Find where the given text appears and provide that cell's center as (X, Y) coordinate. 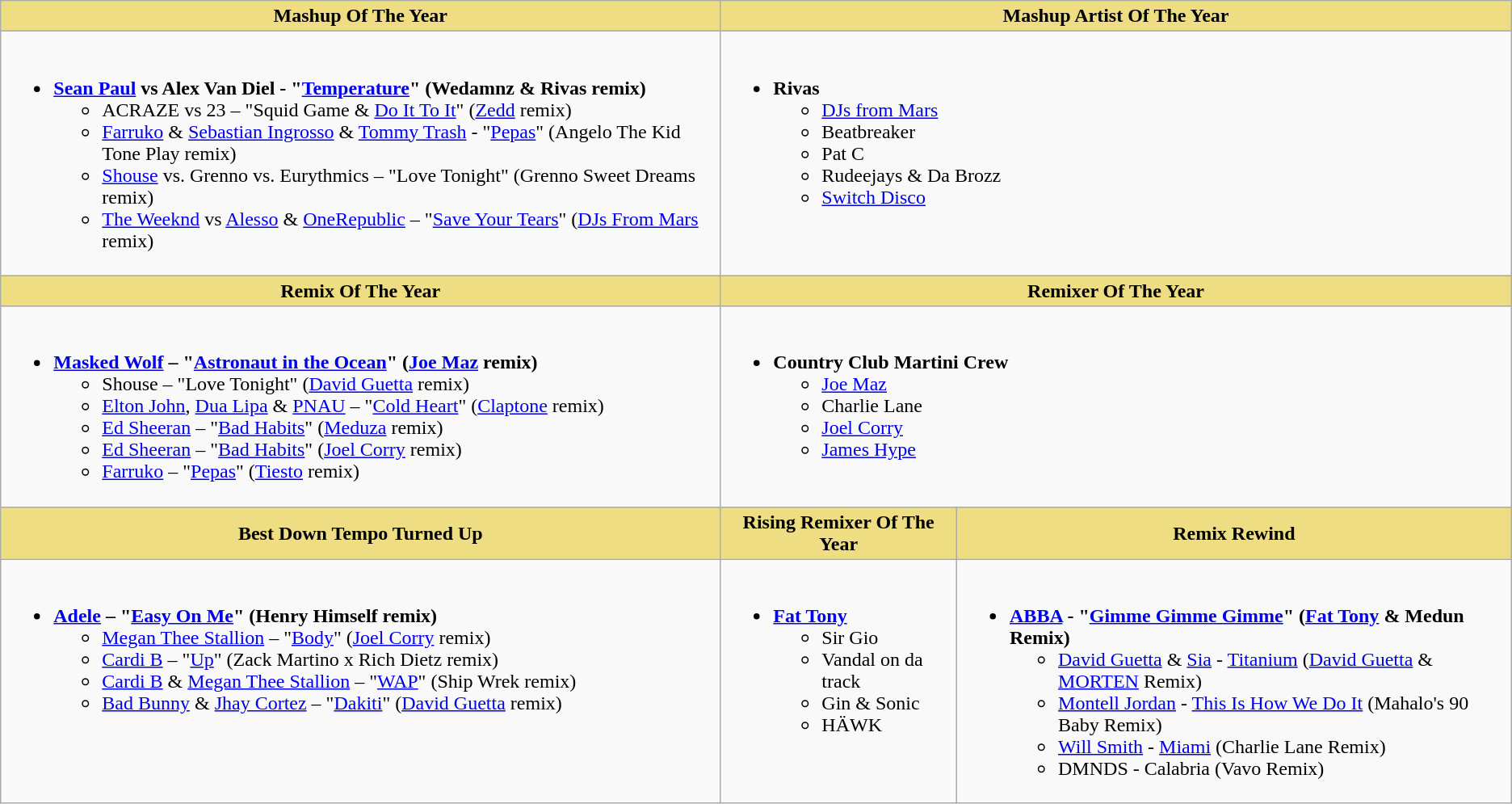
Remix Of The Year (360, 291)
Best Down Tempo Turned Up (360, 533)
Remixer Of The Year (1116, 291)
Remix Rewind (1234, 533)
Country Club Martini CrewJoe MazCharlie LaneJoel CorryJames Hype (1116, 406)
Mashup Of The Year (360, 16)
RivasDJs from MarsBeatbreakerPat CRudeejays & Da BrozzSwitch Disco (1116, 154)
Fat TonySir GioVandal on da trackGin & SonicHÄWK (838, 681)
Mashup Artist Of The Year (1116, 16)
Rising Remixer Of The Year (838, 533)
